Find where the given text appears and provide that cell's center as [X, Y] coordinate. 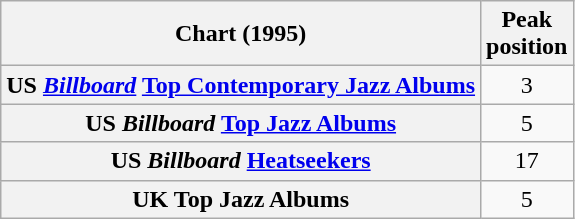
Chart (1995) [241, 34]
3 [527, 85]
UK Top Jazz Albums [241, 199]
Peakposition [527, 34]
US Billboard Top Contemporary Jazz Albums [241, 85]
17 [527, 161]
US Billboard Heatseekers [241, 161]
US Billboard Top Jazz Albums [241, 123]
